Scan for the cell matching the given text and deliver its [x, y] coordinate at center. 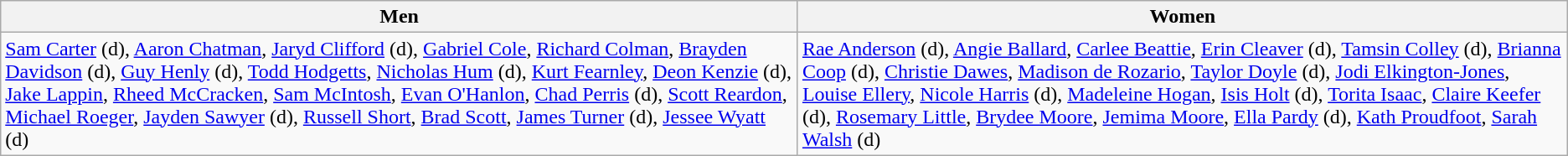
Men [400, 17]
Women [1183, 17]
